From the cell containing the given text, extract its center point as (X, Y) coordinate. 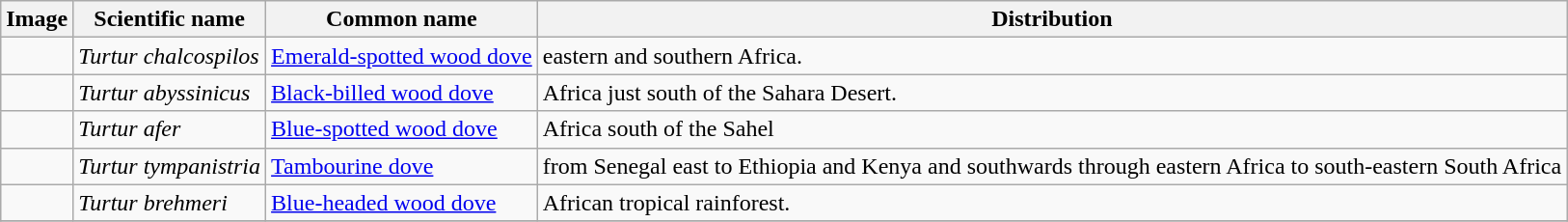
Turtur tympanistria (170, 166)
Emerald-spotted wood dove (402, 56)
Blue-headed wood dove (402, 203)
Turtur abyssinicus (170, 93)
African tropical rainforest. (1051, 203)
from Senegal east to Ethiopia and Kenya and southwards through eastern Africa to south-eastern South Africa (1051, 166)
Distribution (1051, 19)
Turtur afer (170, 129)
Common name (402, 19)
Blue-spotted wood dove (402, 129)
eastern and southern Africa. (1051, 56)
Africa just south of the Sahara Desert. (1051, 93)
Tambourine dove (402, 166)
Africa south of the Sahel (1051, 129)
Image (37, 19)
Turtur brehmeri (170, 203)
Black-billed wood dove (402, 93)
Turtur chalcospilos (170, 56)
Scientific name (170, 19)
